Determine the (x, y) coordinate at the center of the cell enclosing the given text.  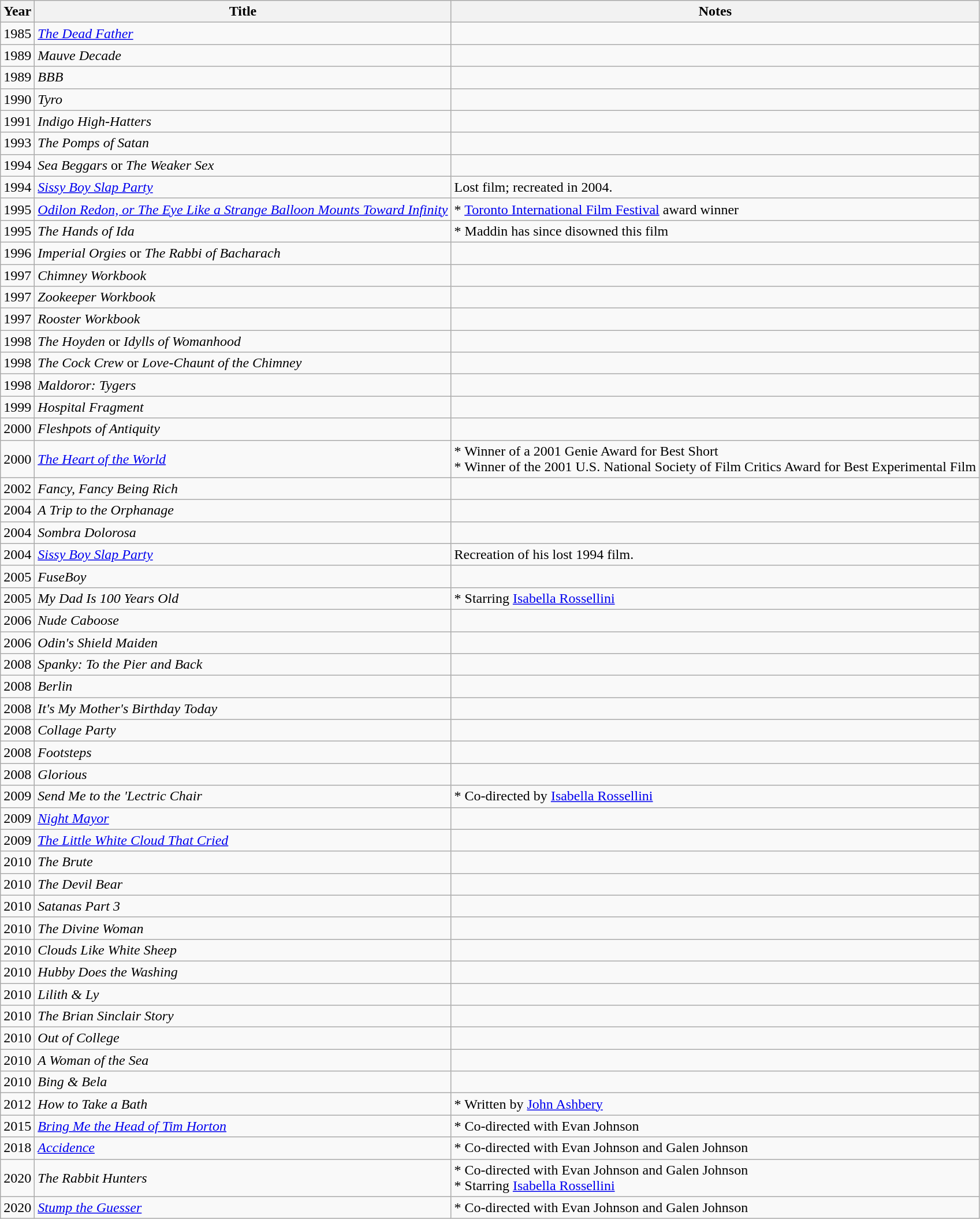
Tyro (243, 99)
* Toronto International Film Festival award winner (715, 209)
2018 (17, 1148)
It's My Mother's Birthday Today (243, 709)
2002 (17, 489)
Stump the Guesser (243, 1207)
Glorious (243, 774)
1999 (17, 407)
2015 (17, 1126)
Lost film; recreated in 2004. (715, 187)
Bring Me the Head of Tim Horton (243, 1126)
Out of College (243, 1038)
The Dead Father (243, 33)
Nude Caboose (243, 620)
Odin's Shield Maiden (243, 643)
The Brute (243, 862)
1990 (17, 99)
* Co-directed with Evan Johnson (715, 1126)
Spanky: To the Pier and Back (243, 665)
Zookeeper Workbook (243, 297)
Accidence (243, 1148)
* Written by John Ashbery (715, 1104)
* Starring Isabella Rossellini (715, 598)
The Devil Bear (243, 884)
Imperial Orgies or The Rabbi of Bacharach (243, 253)
Rooster Workbook (243, 319)
1993 (17, 143)
Year (17, 12)
Recreation of his lost 1994 film. (715, 554)
Hubby Does the Washing (243, 972)
Chimney Workbook (243, 275)
Night Mayor (243, 818)
Berlin (243, 687)
The Brian Sinclair Story (243, 1016)
Satanas Part 3 (243, 906)
How to Take a Bath (243, 1104)
Fancy, Fancy Being Rich (243, 489)
The Hands of Ida (243, 231)
Bing & Bela (243, 1082)
* Winner of a 2001 Genie Award for Best Short* Winner of the 2001 U.S. National Society of Film Critics Award for Best Experimental Film (715, 458)
1991 (17, 121)
Footsteps (243, 752)
* Co-directed with Evan Johnson and Galen Johnson * Starring Isabella Rossellini (715, 1178)
Maldoror: Tygers (243, 385)
Send Me to the 'Lectric Chair (243, 796)
Title (243, 12)
The Heart of the World (243, 458)
The Hoyden or Idylls of Womanhood (243, 341)
Lilith & Ly (243, 994)
The Divine Woman (243, 928)
FuseBoy (243, 576)
Fleshpots of Antiquity (243, 429)
Indigo High-Hatters (243, 121)
Hospital Fragment (243, 407)
The Rabbit Hunters (243, 1178)
Sea Beggars or The Weaker Sex (243, 165)
The Pomps of Satan (243, 143)
A Woman of the Sea (243, 1060)
Clouds Like White Sheep (243, 950)
1996 (17, 253)
* Maddin has since disowned this film (715, 231)
Odilon Redon, or The Eye Like a Strange Balloon Mounts Toward Infinity (243, 209)
The Cock Crew or Love-Chaunt of the Chimney (243, 363)
Mauve Decade (243, 55)
Collage Party (243, 730)
* Co-directed by Isabella Rossellini (715, 796)
BBB (243, 77)
Sombra Dolorosa (243, 532)
My Dad Is 100 Years Old (243, 598)
A Trip to the Orphanage (243, 510)
Notes (715, 12)
2012 (17, 1104)
The Little White Cloud That Cried (243, 840)
1985 (17, 33)
